Identify which cell holds the provided text, then report its [X, Y] central coordinate. 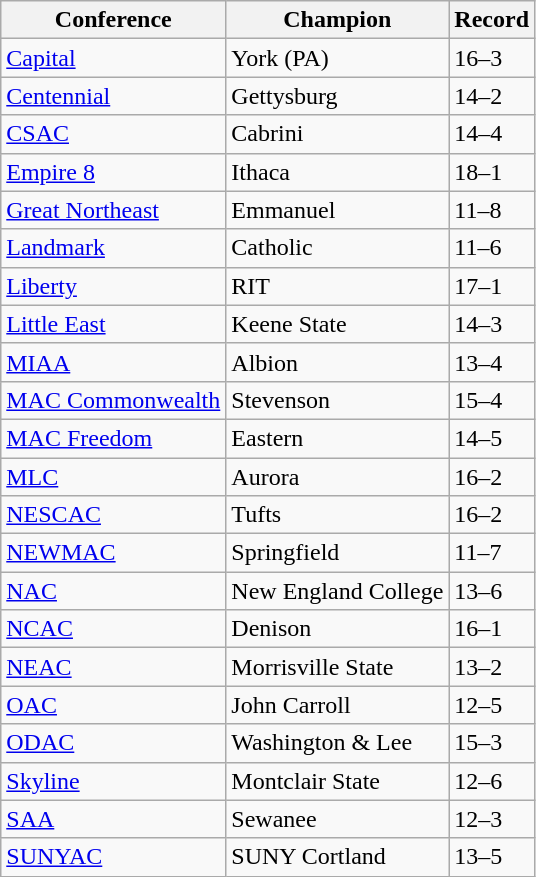
14–3 [492, 324]
NEWMAC [114, 553]
16–1 [492, 629]
Catholic [338, 248]
ODAC [114, 743]
Washington & Lee [338, 743]
14–2 [492, 96]
Empire 8 [114, 172]
14–5 [492, 438]
18–1 [492, 172]
14–4 [492, 134]
15–4 [492, 400]
MAC Freedom [114, 438]
Tufts [338, 515]
Landmark [114, 248]
SAA [114, 819]
New England College [338, 591]
Springfield [338, 553]
Morrisville State [338, 667]
13–4 [492, 362]
Keene State [338, 324]
Montclair State [338, 781]
Cabrini [338, 134]
11–6 [492, 248]
13–2 [492, 667]
Emmanuel [338, 210]
MAC Commonwealth [114, 400]
SUNY Cortland [338, 857]
John Carroll [338, 705]
NEAC [114, 667]
Eastern [338, 438]
Skyline [114, 781]
York (PA) [338, 58]
Aurora [338, 477]
Capital [114, 58]
Denison [338, 629]
NAC [114, 591]
NESCAC [114, 515]
Sewanee [338, 819]
11–8 [492, 210]
Little East [114, 324]
Record [492, 20]
12–5 [492, 705]
CSAC [114, 134]
MIAA [114, 362]
Ithaca [338, 172]
13–5 [492, 857]
16–3 [492, 58]
Gettysburg [338, 96]
MLC [114, 477]
Conference [114, 20]
13–6 [492, 591]
Champion [338, 20]
RIT [338, 286]
SUNYAC [114, 857]
11–7 [492, 553]
Great Northeast [114, 210]
Centennial [114, 96]
17–1 [492, 286]
Liberty [114, 286]
Albion [338, 362]
15–3 [492, 743]
12–6 [492, 781]
Stevenson [338, 400]
OAC [114, 705]
NCAC [114, 629]
12–3 [492, 819]
